For the text-containing cell, return its midpoint in (X, Y) coordinate format. 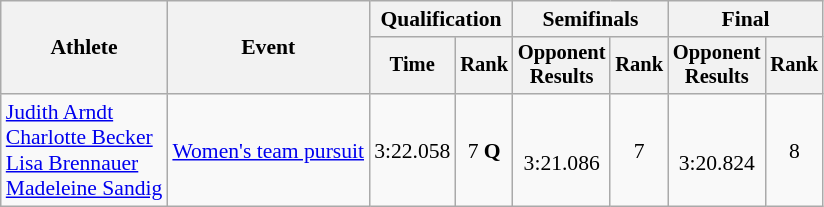
3:20.824 (716, 150)
8 (794, 150)
7 Q (484, 150)
3:21.086 (562, 150)
Semifinals (590, 19)
Judith ArndtCharlotte BeckerLisa BrennauerMadeleine Sandig (84, 150)
Final (746, 19)
Women's team pursuit (268, 150)
Athlete (84, 48)
Time (412, 66)
3:22.058 (412, 150)
7 (639, 150)
Qualification (441, 19)
Event (268, 48)
